Scan for the cell matching the given text and deliver its (X, Y) coordinate at center. 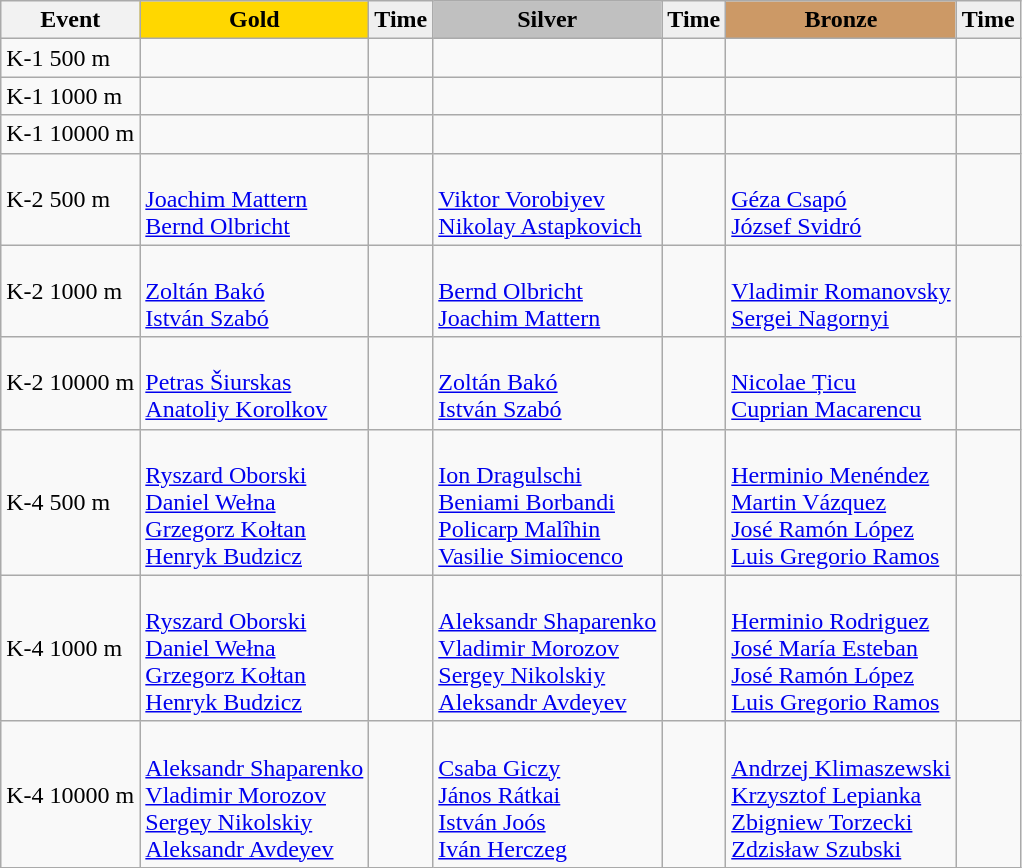
Bernd OlbrichtJoachim Mattern (548, 291)
Géza CsapóJózsef Svidró (841, 199)
K-4 500 m (70, 502)
Event (70, 20)
K-2 1000 m (70, 291)
Vladimir RomanovskySergei Nagornyi (841, 291)
Viktor VorobiyevNikolay Astapkovich (548, 199)
Herminio MenéndezMartin VázquezJosé Ramón LópezLuis Gregorio Ramos (841, 502)
Silver (548, 20)
K-4 1000 m (70, 648)
Gold (254, 20)
Csaba GiczyJános RátkaiIstván JoósIván Herczeg (548, 794)
Andrzej KlimaszewskiKrzysztof LepiankaZbigniew TorzeckiZdzisław Szubski (841, 794)
K-2 500 m (70, 199)
K-1 1000 m (70, 96)
Joachim MatternBernd Olbricht (254, 199)
K-1 10000 m (70, 134)
Bronze (841, 20)
K-4 10000 m (70, 794)
Nicolae ȚicuCuprian Macarencu (841, 383)
Ion DragulschiBeniami BorbandiPolicarp MalîhinVasilie Simiocenco (548, 502)
Herminio RodriguezJosé María EstebanJosé Ramón LópezLuis Gregorio Ramos (841, 648)
K-2 10000 m (70, 383)
K-1 500 m (70, 58)
Petras ŠiurskasAnatoliy Korolkov (254, 383)
